Output the (x, y) coordinate of the center of the cell containing the given text.  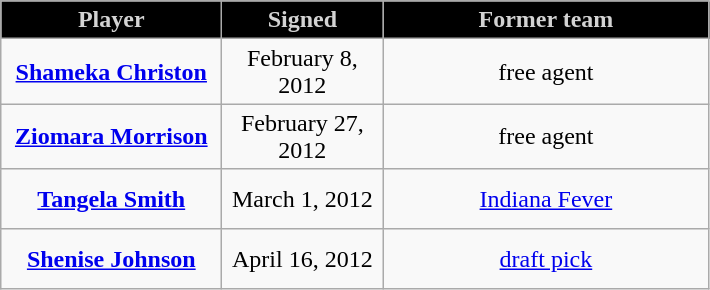
Tangela Smith (112, 199)
Indiana Fever (546, 199)
Shameka Christon (112, 72)
Former team (546, 20)
February 8, 2012 (302, 72)
Signed (302, 20)
April 16, 2012 (302, 259)
February 27, 2012 (302, 136)
Player (112, 20)
draft pick (546, 259)
Ziomara Morrison (112, 136)
March 1, 2012 (302, 199)
Shenise Johnson (112, 259)
